From the cell containing the given text, extract its center point as (x, y) coordinate. 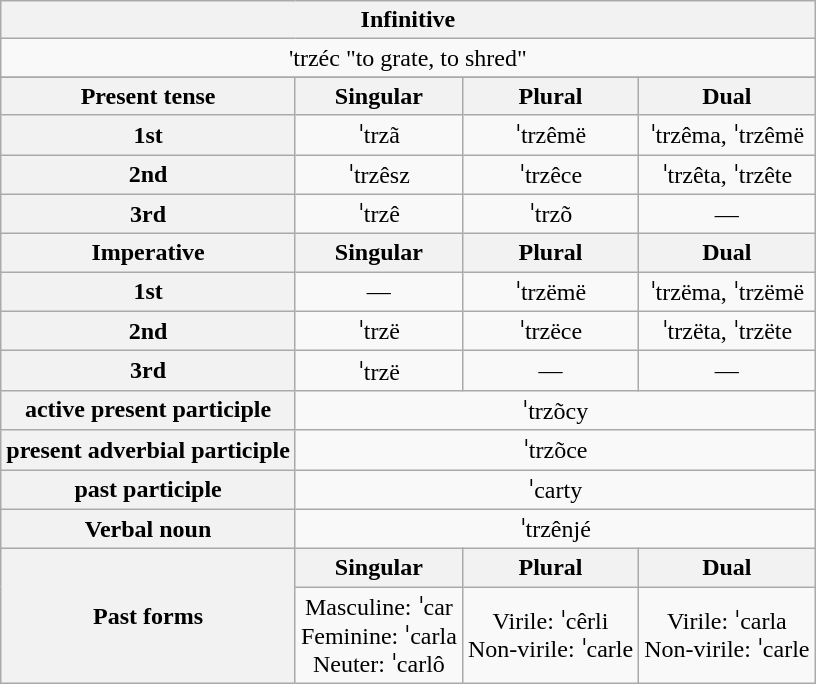
Past forms (148, 616)
ˈtrzõce (555, 450)
Verbal noun (148, 529)
ˈtrzõ (550, 214)
ˈtrzê (378, 214)
Present tense (148, 96)
ˈtrzëmë (550, 292)
Virile: ˈcêrliNon-virile: ˈcarle (550, 636)
present adverbial participle (148, 450)
Virile: ˈcarlaNon-virile: ˈcarle (727, 636)
ˈtrzëce (550, 331)
ˈtrzêmë (550, 135)
'trzéc "to grate, to shred" (408, 58)
ˈtrzëma, ˈtrzëmë (727, 292)
ˈtrzêma, ˈtrzêmë (727, 135)
ˈtrzêce (550, 174)
past participle (148, 490)
ˈtrzêsz (378, 174)
ˈcarty (555, 490)
ˈtrzëta, ˈtrzëte (727, 331)
Infinitive (408, 20)
ˈtrzã (378, 135)
ˈtrzêta, ˈtrzête (727, 174)
active present participle (148, 410)
ˈtrzõcy (555, 410)
Masculine: ˈcarFeminine: ˈcarlaNeuter: ˈcarlô (378, 636)
ˈtrzênjé (555, 529)
Imperative (148, 253)
